Search for the cell housing the specified text and yield its (X, Y) center coordinate. 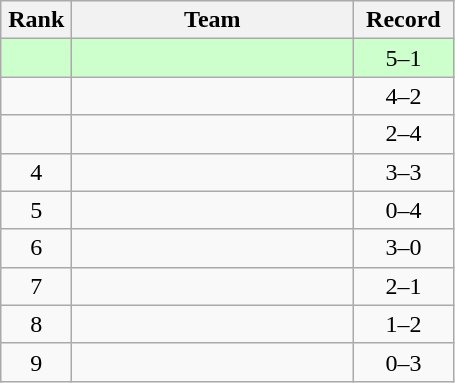
7 (36, 286)
2–4 (404, 134)
6 (36, 248)
0–4 (404, 210)
Record (404, 20)
4 (36, 172)
Rank (36, 20)
5 (36, 210)
3–3 (404, 172)
Team (212, 20)
5–1 (404, 58)
2–1 (404, 286)
8 (36, 324)
0–3 (404, 362)
4–2 (404, 96)
1–2 (404, 324)
9 (36, 362)
3–0 (404, 248)
